Return the (X, Y) coordinate for the center point of the cell that contains the specified text.  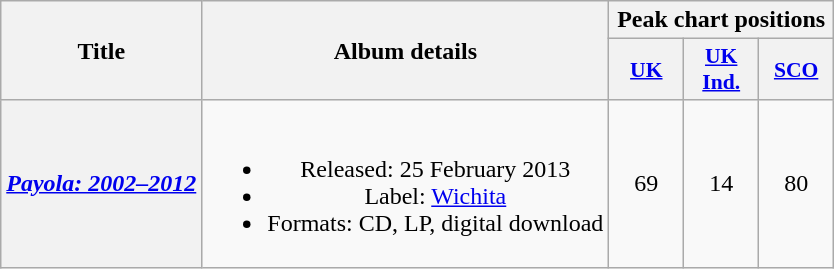
Album details (406, 50)
Title (102, 50)
69 (646, 184)
SCO (796, 70)
Payola: 2002–2012 (102, 184)
14 (722, 184)
Peak chart positions (722, 20)
80 (796, 184)
Released: 25 February 2013Label: WichitaFormats: CD, LP, digital download (406, 184)
UK (646, 70)
UKInd. (722, 70)
